Find where the given text appears and provide that cell's center as (x, y) coordinate. 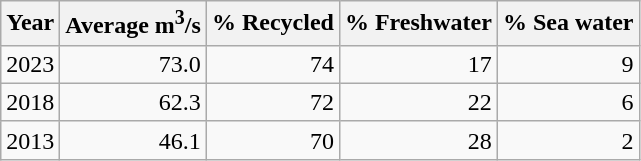
6 (568, 102)
22 (418, 102)
46.1 (134, 140)
% Recycled (272, 24)
% Sea water (568, 24)
28 (418, 140)
Average m3/s (134, 24)
72 (272, 102)
% Freshwater (418, 24)
Year (30, 24)
70 (272, 140)
2023 (30, 64)
73.0 (134, 64)
2 (568, 140)
2018 (30, 102)
9 (568, 64)
74 (272, 64)
2013 (30, 140)
17 (418, 64)
62.3 (134, 102)
